Pinpoint the cell where the given text exists, returning its (x, y) midpoint coordinate. 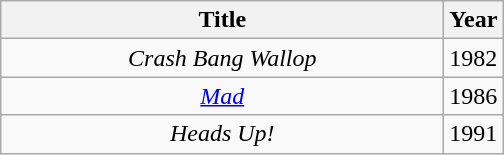
Heads Up! (222, 134)
Year (474, 20)
Crash Bang Wallop (222, 58)
1982 (474, 58)
1986 (474, 96)
1991 (474, 134)
Title (222, 20)
Mad (222, 96)
